Determine the (x, y) coordinate at the center of the cell enclosing the given text.  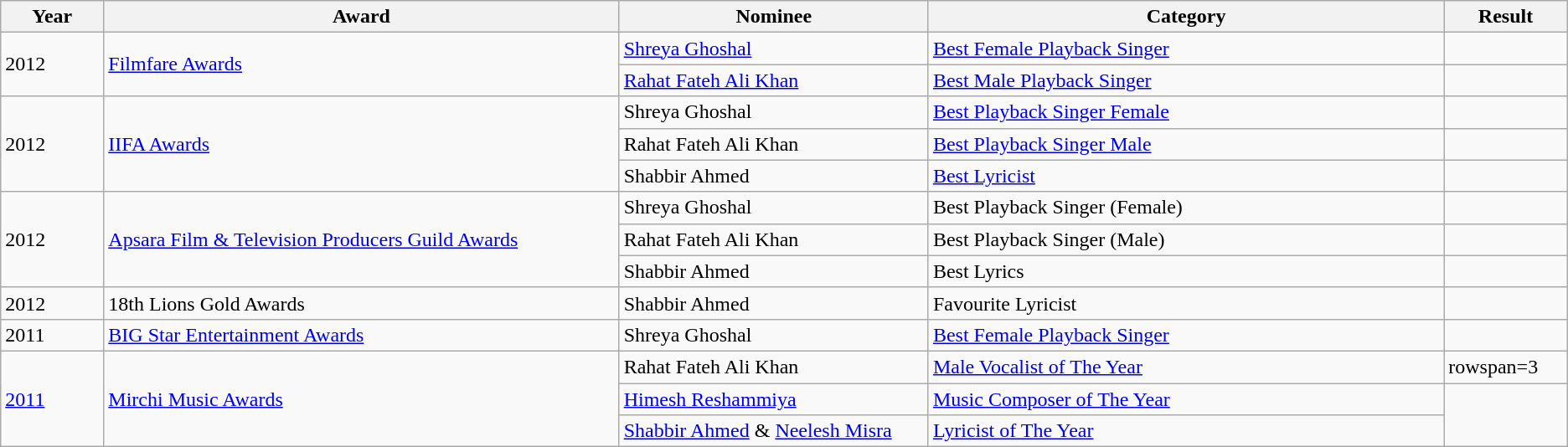
Filmfare Awards (362, 64)
Best Lyricist (1186, 176)
Best Male Playback Singer (1186, 80)
Favourite Lyricist (1186, 303)
Best Playback Singer Female (1186, 112)
BIG Star Entertainment Awards (362, 335)
Himesh Reshammiya (774, 399)
Best Playback Singer (Male) (1186, 239)
Male Vocalist of The Year (1186, 367)
Result (1506, 17)
rowspan=3 (1506, 367)
Best Playback Singer (Female) (1186, 208)
Year (52, 17)
Best Playback Singer Male (1186, 144)
Nominee (774, 17)
Shabbir Ahmed & Neelesh Misra (774, 431)
IIFA Awards (362, 144)
Mirchi Music Awards (362, 398)
Apsara Film & Television Producers Guild Awards (362, 239)
Award (362, 17)
Lyricist of The Year (1186, 431)
Category (1186, 17)
Music Composer of The Year (1186, 399)
Best Lyrics (1186, 271)
18th Lions Gold Awards (362, 303)
